Capture the cell that displays the provided text and extract its (X, Y) central coordinate. 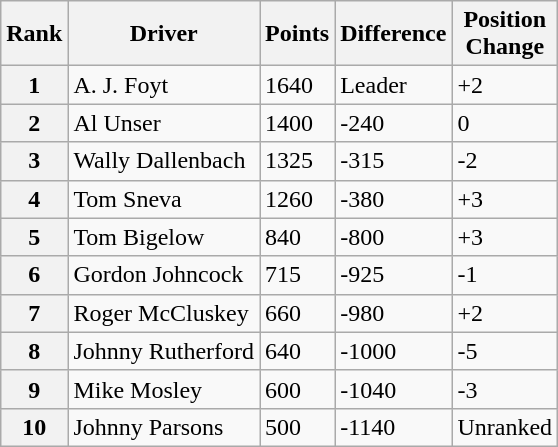
640 (298, 351)
-980 (394, 313)
-925 (394, 275)
A. J. Foyt (164, 85)
3 (34, 161)
840 (298, 237)
-1 (505, 275)
10 (34, 427)
Unranked (505, 427)
-380 (394, 199)
Tom Bigelow (164, 237)
Tom Sneva (164, 199)
0 (505, 123)
Gordon Johncock (164, 275)
9 (34, 389)
-800 (394, 237)
Roger McCluskey (164, 313)
Points (298, 34)
6 (34, 275)
Leader (394, 85)
7 (34, 313)
Wally Dallenbach (164, 161)
-2 (505, 161)
600 (298, 389)
-1140 (394, 427)
Johnny Parsons (164, 427)
1 (34, 85)
-5 (505, 351)
660 (298, 313)
-1040 (394, 389)
1325 (298, 161)
PositionChange (505, 34)
1400 (298, 123)
-1000 (394, 351)
5 (34, 237)
4 (34, 199)
1640 (298, 85)
Difference (394, 34)
Mike Mosley (164, 389)
Driver (164, 34)
2 (34, 123)
-315 (394, 161)
715 (298, 275)
8 (34, 351)
-240 (394, 123)
Al Unser (164, 123)
Rank (34, 34)
1260 (298, 199)
500 (298, 427)
Johnny Rutherford (164, 351)
-3 (505, 389)
